Provide the [x, y] coordinate of the cell's center where the given text is located.  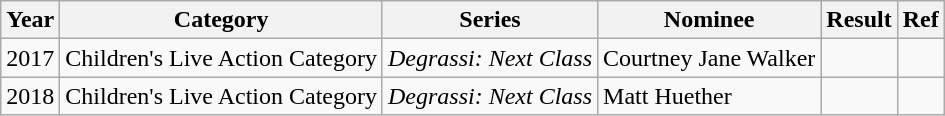
Ref [920, 20]
2017 [30, 58]
Year [30, 20]
2018 [30, 96]
Nominee [710, 20]
Courtney Jane Walker [710, 58]
Category [222, 20]
Series [490, 20]
Matt Huether [710, 96]
Result [859, 20]
